Output the (x, y) coordinate of the center of the cell containing the given text.  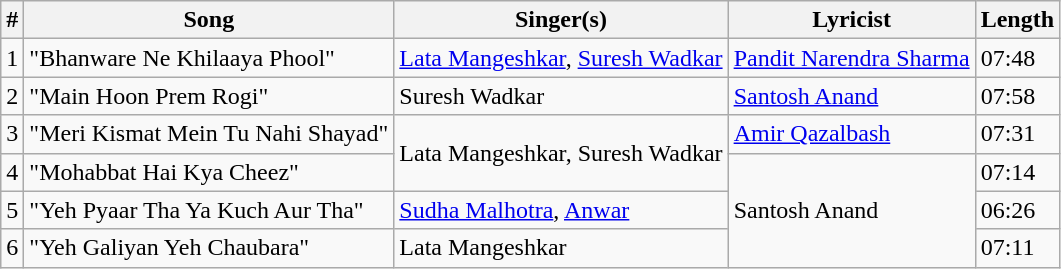
"Main Hoon Prem Rogi" (209, 96)
1 (12, 58)
4 (12, 172)
Singer(s) (561, 20)
07:48 (1017, 58)
5 (12, 210)
"Bhanware Ne Khilaaya Phool" (209, 58)
Sudha Malhotra, Anwar (561, 210)
Lyricist (852, 20)
Lata Mangeshkar (561, 248)
2 (12, 96)
"Mohabbat Hai Kya Cheez" (209, 172)
07:58 (1017, 96)
"Yeh Pyaar Tha Ya Kuch Aur Tha" (209, 210)
"Yeh Galiyan Yeh Chaubara" (209, 248)
3 (12, 134)
Length (1017, 20)
"Meri Kismat Mein Tu Nahi Shayad" (209, 134)
Song (209, 20)
06:26 (1017, 210)
Pandit Narendra Sharma (852, 58)
07:14 (1017, 172)
07:31 (1017, 134)
07:11 (1017, 248)
# (12, 20)
Amir Qazalbash (852, 134)
Suresh Wadkar (561, 96)
6 (12, 248)
